Scan for the cell matching the given text and deliver its [X, Y] coordinate at center. 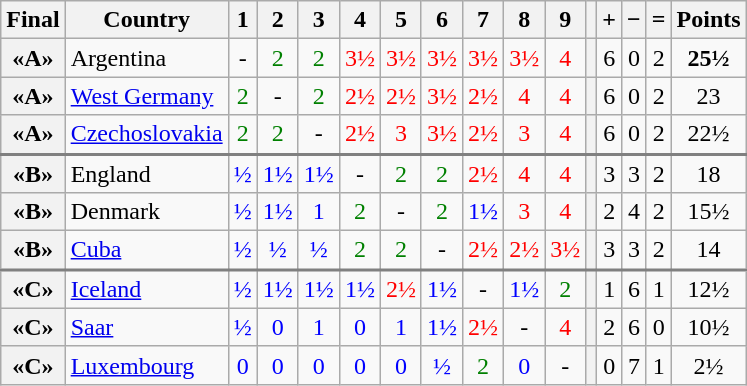
+ [610, 20]
Saar [146, 327]
22½ [708, 134]
Points [708, 20]
12½ [708, 288]
Country [146, 20]
Cuba [146, 250]
Denmark [146, 212]
Final [33, 20]
= [658, 20]
Argentina [146, 58]
England [146, 174]
− [634, 20]
23 [708, 96]
15½ [708, 212]
West Germany [146, 96]
18 [708, 174]
25½ [708, 58]
8 [524, 20]
14 [708, 250]
Luxembourg [146, 365]
5 [400, 20]
Iceland [146, 288]
Czechoslovakia [146, 134]
10½ [708, 327]
9 [566, 20]
